Find where the given text appears and provide that cell's center as [X, Y] coordinate. 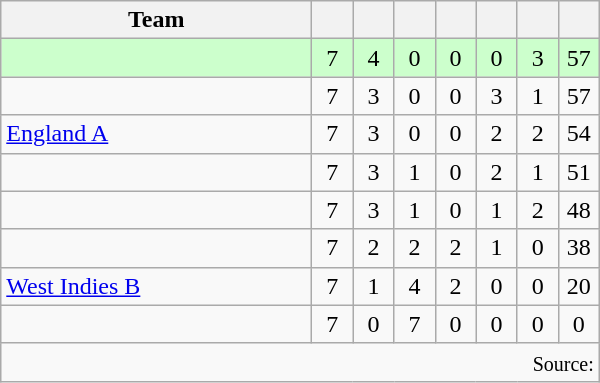
20 [578, 286]
England A [156, 134]
38 [578, 248]
48 [578, 210]
West Indies B [156, 286]
Source: [300, 362]
54 [578, 134]
51 [578, 172]
Team [156, 20]
